Locate the cell with the specified text and output its [X, Y] center coordinate. 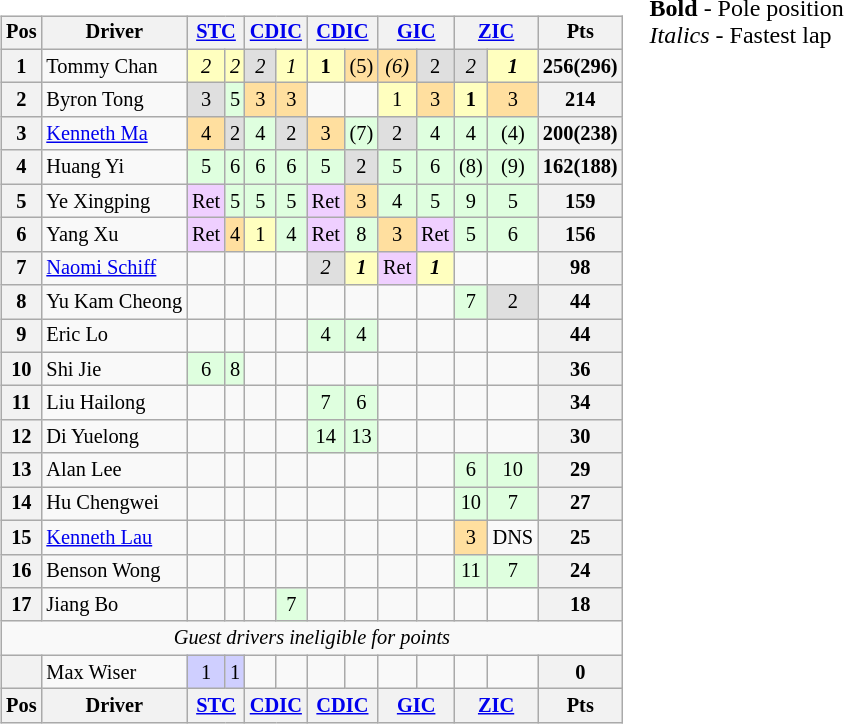
Kenneth Ma [114, 134]
Benson Wong [114, 571]
18 [580, 605]
162(188) [580, 167]
30 [580, 437]
0 [580, 672]
200(238) [580, 134]
27 [580, 504]
Tommy Chan [114, 66]
Yu Kam Cheong [114, 302]
(8) [470, 167]
Shi Jie [114, 369]
34 [580, 403]
Kenneth Lau [114, 537]
(7) [362, 134]
16 [21, 571]
Jiang Bo [114, 605]
(9) [513, 167]
Huang Yi [114, 167]
159 [580, 201]
Yang Xu [114, 235]
Guest drivers ineligible for points [312, 638]
Ye Xingping [114, 201]
Max Wiser [114, 672]
Alan Lee [114, 470]
Naomi Schiff [114, 268]
(5) [362, 66]
Liu Hailong [114, 403]
25 [580, 537]
Eric Lo [114, 336]
156 [580, 235]
(4) [513, 134]
36 [580, 369]
29 [580, 470]
12 [21, 437]
Byron Tong [114, 100]
214 [580, 100]
98 [580, 268]
17 [21, 605]
256(296) [580, 66]
Di Yuelong [114, 437]
15 [21, 537]
Hu Chengwei [114, 504]
(6) [397, 66]
24 [580, 571]
DNS [513, 537]
